Return (x, y) of the center of cell containing provided text 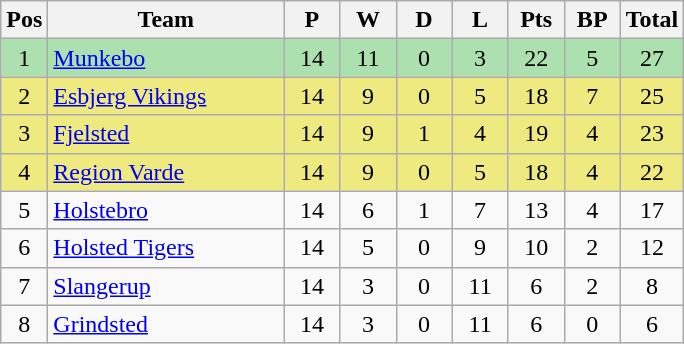
Munkebo (166, 58)
Region Varde (166, 172)
13 (536, 210)
27 (652, 58)
17 (652, 210)
12 (652, 248)
23 (652, 134)
P (312, 20)
Holsted Tigers (166, 248)
25 (652, 96)
Holstebro (166, 210)
10 (536, 248)
Pos (24, 20)
Esbjerg Vikings (166, 96)
Pts (536, 20)
BP (592, 20)
Fjelsted (166, 134)
L (480, 20)
Team (166, 20)
Slangerup (166, 286)
19 (536, 134)
Total (652, 20)
W (368, 20)
Grindsted (166, 324)
D (424, 20)
